From the cell containing the given text, extract its center point as (X, Y) coordinate. 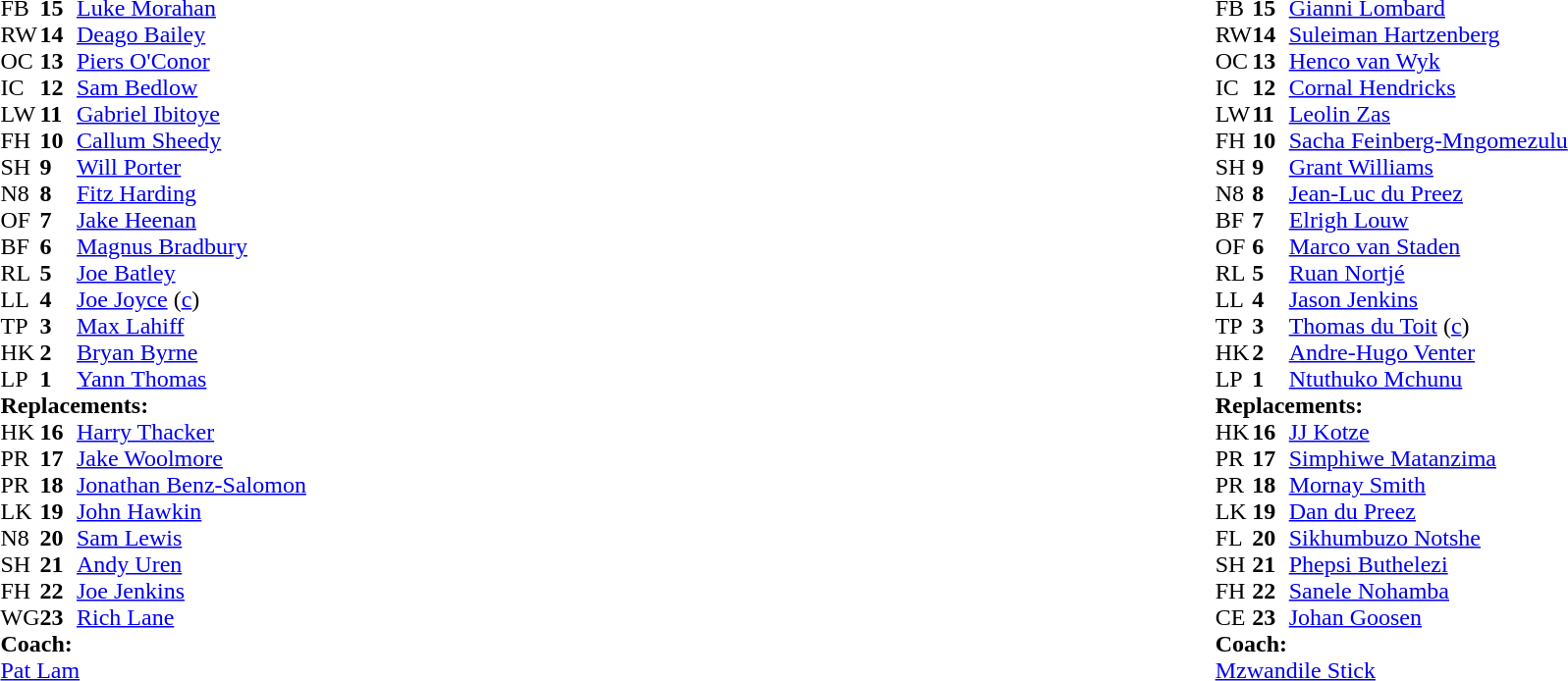
Gabriel Ibitoye (191, 114)
Jake Woolmore (191, 459)
Joe Jenkins (191, 591)
FL (1234, 538)
Harry Thacker (191, 432)
Yann Thomas (191, 379)
Jean-Luc du Preez (1429, 194)
Ntuthuko Mchunu (1429, 379)
Jason Jenkins (1429, 300)
Bryan Byrne (191, 353)
Andre-Hugo Venter (1429, 353)
Grant Williams (1429, 167)
Phepsi Buthelezi (1429, 565)
Sikhumbuzo Notshe (1429, 538)
Will Porter (191, 167)
Joe Joyce (c) (191, 300)
Sacha Feinberg-Mngomezulu (1429, 141)
Leolin Zas (1429, 114)
Fitz Harding (191, 194)
Suleiman Hartzenberg (1429, 35)
Sam Lewis (191, 538)
Andy Uren (191, 565)
John Hawkin (191, 512)
Jake Heenan (191, 220)
Jonathan Benz-Salomon (191, 485)
Mornay Smith (1429, 485)
Henco van Wyk (1429, 61)
Cornal Hendricks (1429, 88)
Ruan Nortjé (1429, 273)
Thomas du Toit (c) (1429, 326)
JJ Kotze (1429, 432)
Callum Sheedy (191, 141)
Deago Bailey (191, 35)
Sam Bedlow (191, 88)
Dan du Preez (1429, 512)
Johan Goosen (1429, 618)
Piers O'Conor (191, 61)
Magnus Bradbury (191, 247)
Max Lahiff (191, 326)
Elrigh Louw (1429, 220)
WG (20, 618)
Rich Lane (191, 618)
Marco van Staden (1429, 247)
CE (1234, 618)
Joe Batley (191, 273)
Simphiwe Matanzima (1429, 459)
Sanele Nohamba (1429, 591)
